For the text-containing cell, return its midpoint in (x, y) coordinate format. 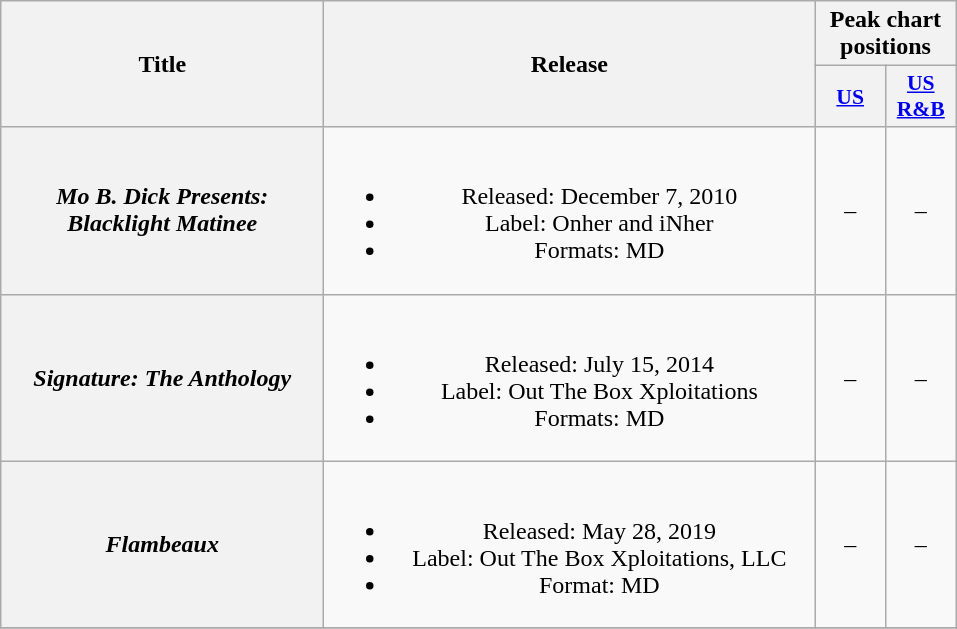
Flambeaux (162, 544)
USR&B (920, 96)
Signature: The Anthology (162, 378)
Peak chart positions (886, 34)
Title (162, 64)
Mo B. Dick Presents: Blacklight Matinee (162, 210)
Released: December 7, 2010Label: Onher and iNherFormats: MD (570, 210)
US (850, 96)
Released: May 28, 2019Label: Out The Box Xploitations, LLCFormat: MD (570, 544)
Released: July 15, 2014Label: Out The Box XploitationsFormats: MD (570, 378)
Release (570, 64)
